Capture the cell that displays the provided text and extract its (X, Y) central coordinate. 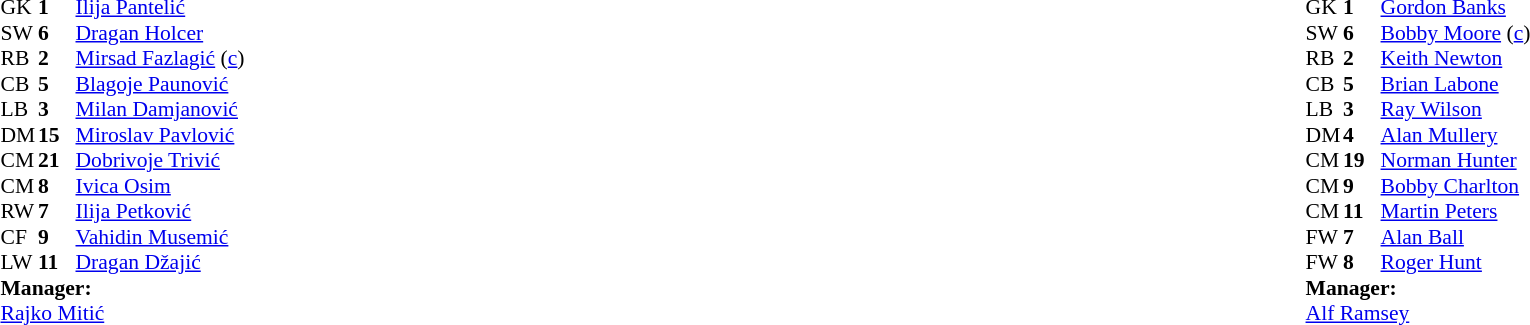
CF (19, 237)
Miroslav Pavlović (160, 135)
Ivica Osim (160, 186)
Vahidin Musemić (160, 237)
Dobrivoje Trivić (160, 161)
Mirsad Fazlagić (c) (160, 59)
Dragan Holcer (160, 33)
LW (19, 263)
19 (1362, 161)
21 (57, 161)
Milan Damjanović (160, 109)
15 (57, 135)
Ilija Petković (160, 211)
Dragan Džajić (160, 263)
4 (1362, 135)
Manager: (122, 288)
Blagoje Paunović (160, 84)
RW (19, 211)
